Find where the given text appears and provide that cell's center as [X, Y] coordinate. 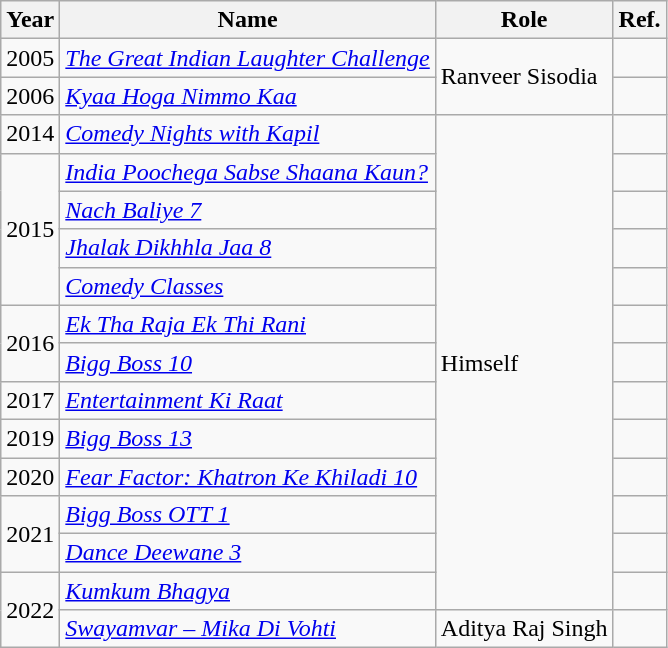
Bigg Boss 10 [248, 362]
Ek Tha Raja Ek Thi Rani [248, 324]
2022 [30, 610]
Comedy Nights with Kapil [248, 134]
Jhalak Dikhhla Jaa 8 [248, 248]
Aditya Raj Singh [524, 629]
Kyaa Hoga Nimmo Kaa [248, 96]
Swayamvar – Mika Di Vohti [248, 629]
Ranveer Sisodia [524, 77]
2006 [30, 96]
2005 [30, 58]
Ref. [640, 20]
Name [248, 20]
2020 [30, 477]
The Great Indian Laughter Challenge [248, 58]
Himself [524, 362]
Dance Deewane 3 [248, 553]
Year [30, 20]
Role [524, 20]
Kumkum Bhagya [248, 591]
Fear Factor: Khatron Ke Khiladi 10 [248, 477]
Entertainment Ki Raat [248, 400]
Bigg Boss OTT 1 [248, 515]
2016 [30, 343]
Comedy Classes [248, 286]
2021 [30, 534]
India Poochega Sabse Shaana Kaun? [248, 172]
2019 [30, 438]
Nach Baliye 7 [248, 210]
2014 [30, 134]
2017 [30, 400]
2015 [30, 229]
Bigg Boss 13 [248, 438]
